Capture the cell that displays the provided text and extract its (X, Y) central coordinate. 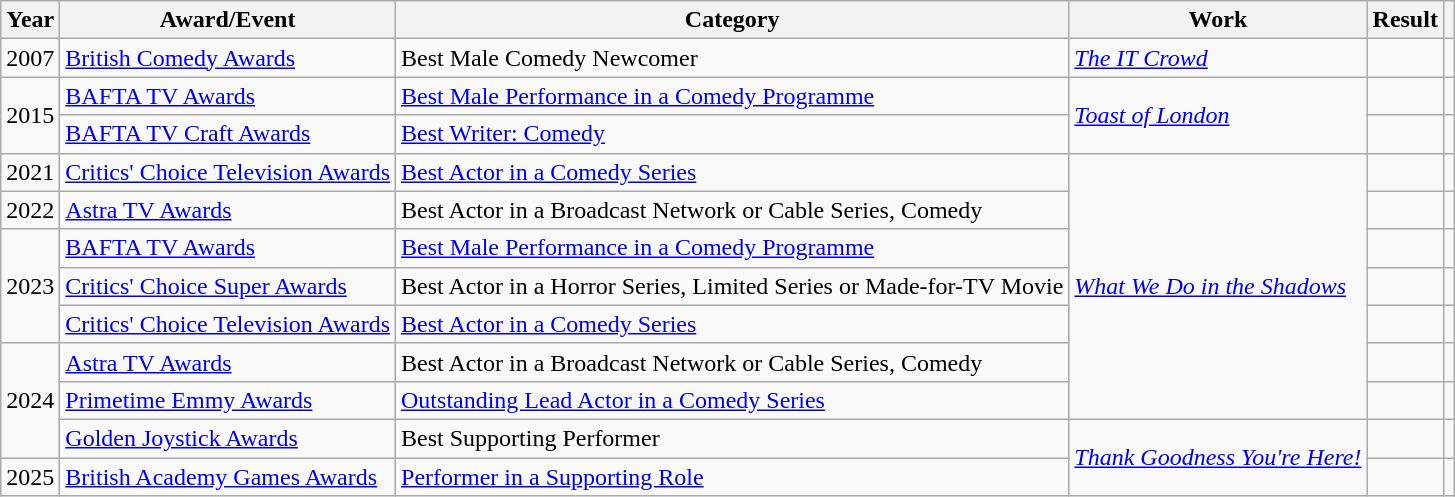
British Comedy Awards (228, 58)
Primetime Emmy Awards (228, 400)
2024 (30, 400)
Year (30, 20)
2022 (30, 210)
Best Writer: Comedy (732, 134)
Performer in a Supporting Role (732, 477)
Critics' Choice Super Awards (228, 286)
British Academy Games Awards (228, 477)
BAFTA TV Craft Awards (228, 134)
Best Male Comedy Newcomer (732, 58)
Thank Goodness You're Here! (1218, 457)
What We Do in the Shadows (1218, 286)
Outstanding Lead Actor in a Comedy Series (732, 400)
The IT Crowd (1218, 58)
Result (1405, 20)
2021 (30, 172)
2015 (30, 115)
Category (732, 20)
2023 (30, 286)
Best Actor in a Horror Series, Limited Series or Made-for-TV Movie (732, 286)
Toast of London (1218, 115)
Work (1218, 20)
Award/Event (228, 20)
Best Supporting Performer (732, 438)
Golden Joystick Awards (228, 438)
2007 (30, 58)
2025 (30, 477)
